Locate the cell with the specified text and output its (x, y) center coordinate. 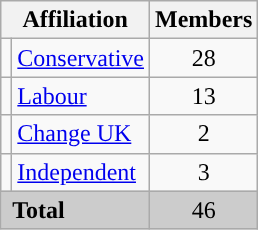
2 (204, 134)
3 (204, 172)
46 (204, 210)
Change UK (81, 134)
28 (204, 58)
Labour (81, 96)
Members (204, 20)
13 (204, 96)
Affiliation (76, 20)
Independent (81, 172)
Total (76, 210)
Conservative (81, 58)
